Locate the cell with the specified text and output its (x, y) center coordinate. 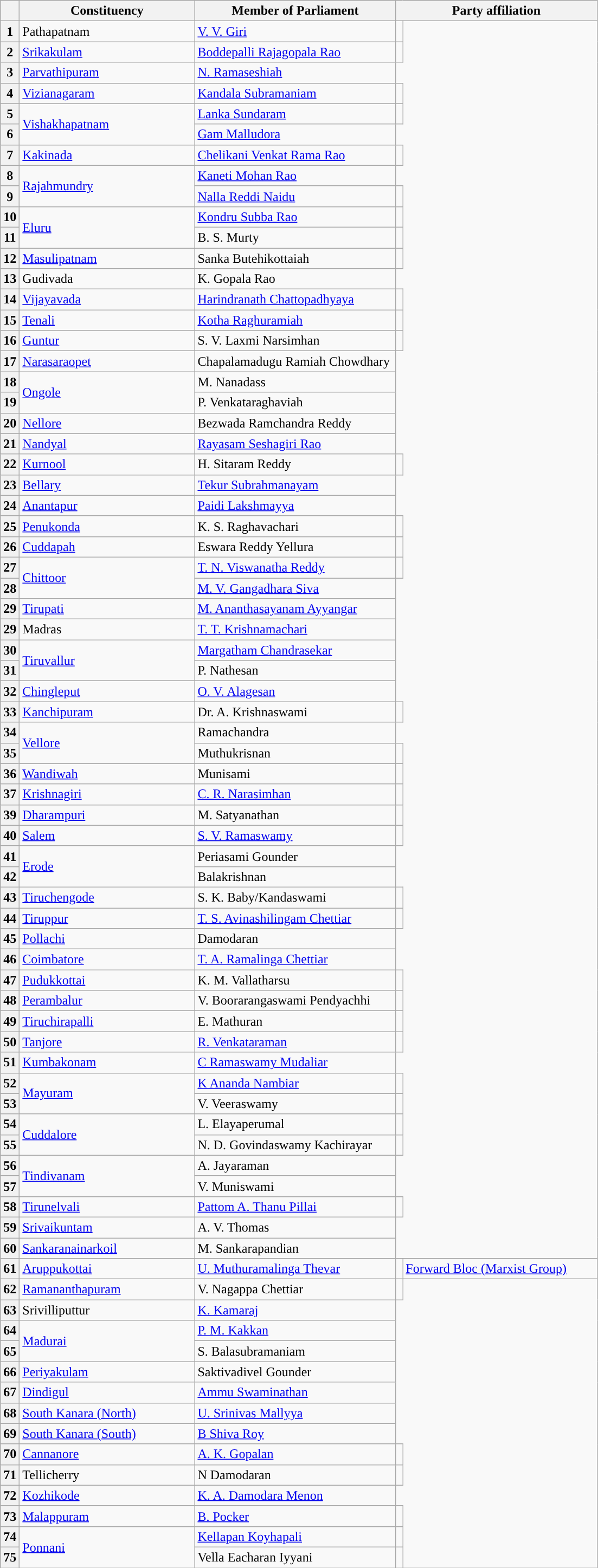
Chingleput (107, 691)
Muthukrisnan (295, 753)
2 (10, 52)
Kandala Subramaniam (295, 93)
V. Muniswami (295, 1186)
Balakrishnan (295, 877)
K. Kamaraj (295, 1310)
56 (10, 1165)
Malappuram (107, 1516)
48 (10, 1001)
Wandiwah (107, 774)
61 (10, 1269)
8 (10, 176)
Tindivanam (107, 1176)
South Kanara (North) (107, 1413)
Boddepalli Rajagopala Rao (295, 52)
P. Nathesan (295, 671)
V. Boorarangaswami Pendyachhi (295, 1001)
M. Ananthasayanam Ayyangar (295, 609)
Ramananthapuram (107, 1290)
S. Balasubramaniam (295, 1351)
C Ramaswamy Mudaliar (295, 1062)
39 (10, 815)
Perambalur (107, 1001)
Pollachi (107, 939)
South Kanara (South) (107, 1434)
15 (10, 320)
Kondru Subba Rao (295, 217)
10 (10, 217)
54 (10, 1124)
Kellapan Koyhapali (295, 1537)
Tekur Subrahmanayam (295, 485)
V. Veeraswamy (295, 1104)
K. S. Raghavachari (295, 526)
Harindranath Chattopadhyaya (295, 300)
M. Nanadass (295, 382)
Pattom A. Thanu Pillai (295, 1207)
K. A. Damodara Menon (295, 1495)
74 (10, 1537)
V. V. Giri (295, 31)
Ammu Swaminathan (295, 1392)
7 (10, 155)
Tellicherry (107, 1475)
N Damodaran (295, 1475)
Constituency (107, 11)
Tiruchirapalli (107, 1021)
Vizianagaram (107, 93)
E. Mathuran (295, 1021)
Salem (107, 835)
55 (10, 1145)
73 (10, 1516)
L. Elayaperumal (295, 1124)
T. T. Krishnamachari (295, 630)
Ramachandra (295, 733)
Forward Bloc (Marxist Group) (500, 1269)
M. Sankarapandian (295, 1248)
Lanka Sundaram (295, 114)
Krishnagiri (107, 794)
Coimbatore (107, 960)
Chelikani Venkat Rama Rao (295, 155)
18 (10, 382)
T. S. Avinashilingam Chettiar (295, 918)
24 (10, 506)
44 (10, 918)
Tiruchengode (107, 897)
Bellary (107, 485)
59 (10, 1227)
Kakinada (107, 155)
34 (10, 733)
4 (10, 93)
Anantapur (107, 506)
Tirupati (107, 609)
64 (10, 1331)
C. R. Narasimhan (295, 794)
Gudivada (107, 279)
20 (10, 423)
Kotha Raghuramiah (295, 320)
P. Venkataraghaviah (295, 403)
17 (10, 361)
Kaneti Mohan Rao (295, 176)
1 (10, 31)
H. Sitaram Reddy (295, 464)
Dr. A. Krishnaswami (295, 712)
69 (10, 1434)
6 (10, 134)
Erode (107, 866)
71 (10, 1475)
21 (10, 444)
9 (10, 196)
57 (10, 1186)
Tirunelvali (107, 1207)
14 (10, 300)
70 (10, 1454)
40 (10, 835)
12 (10, 258)
Pudukkottai (107, 980)
Mayuram (107, 1093)
67 (10, 1392)
35 (10, 753)
Paidi Lakshmayya (295, 506)
N. D. Govindaswamy Kachirayar (295, 1145)
Srikakulam (107, 52)
Eswara Reddy Yellura (295, 547)
Sankaranainarkoil (107, 1248)
Srivilliputtur (107, 1310)
M. V. Gangadhara Siva (295, 588)
36 (10, 774)
45 (10, 939)
Narasaraopet (107, 361)
P. M. Kakkan (295, 1331)
42 (10, 877)
K. Gopala Rao (295, 279)
43 (10, 897)
Kozhikode (107, 1495)
37 (10, 794)
Periyakulam (107, 1372)
19 (10, 403)
58 (10, 1207)
A. K. Gopalan (295, 1454)
Periasami Gounder (295, 856)
Tiruvallur (107, 660)
3 (10, 73)
62 (10, 1290)
Guntur (107, 341)
K Ananda Nambiar (295, 1083)
V. Nagappa Chettiar (295, 1290)
Tiruppur (107, 918)
Tanjore (107, 1042)
N. Ramaseshiah (295, 73)
Vellore (107, 743)
Eluru (107, 227)
Masulipatnam (107, 258)
23 (10, 485)
B Shiva Roy (295, 1434)
32 (10, 691)
60 (10, 1248)
Aruppukottai (107, 1269)
33 (10, 712)
Vijayavada (107, 300)
41 (10, 856)
K. M. Vallatharsu (295, 980)
A. V. Thomas (295, 1227)
52 (10, 1083)
68 (10, 1413)
M. Satyanathan (295, 815)
Rayasam Seshagiri Rao (295, 444)
26 (10, 547)
A. Jayaraman (295, 1165)
11 (10, 237)
Munisami (295, 774)
63 (10, 1310)
Chittoor (107, 578)
53 (10, 1104)
Bezwada Ramchandra Reddy (295, 423)
30 (10, 650)
Nellore (107, 423)
T. N. Viswanatha Reddy (295, 567)
Chapalamadugu Ramiah Chowdhary (295, 361)
Srivaikuntam (107, 1227)
O. V. Alagesan (295, 691)
Rajahmundry (107, 186)
27 (10, 567)
5 (10, 114)
49 (10, 1021)
65 (10, 1351)
Tenali (107, 320)
50 (10, 1042)
72 (10, 1495)
Kurnool (107, 464)
Cuddalore (107, 1135)
Kumbakonam (107, 1062)
Vella Eacharan Iyyani (295, 1557)
47 (10, 980)
Pathapatnam (107, 31)
13 (10, 279)
75 (10, 1557)
Gam Malludora (295, 134)
U. Muthuramalinga Thevar (295, 1269)
B. S. Murty (295, 237)
22 (10, 464)
Damodaran (295, 939)
31 (10, 671)
Dharampuri (107, 815)
Vishakhapatnam (107, 124)
Nandyal (107, 444)
Party affiliation (497, 11)
16 (10, 341)
S. K. Baby/Kandaswami (295, 897)
B. Pocker (295, 1516)
Ponnani (107, 1547)
Member of Parliament (295, 11)
Sanka Butehikottaiah (295, 258)
28 (10, 588)
Madurai (107, 1341)
Cannanore (107, 1454)
R. Venkataraman (295, 1042)
Dindigul (107, 1392)
S. V. Ramaswamy (295, 835)
Penukonda (107, 526)
Madras (107, 630)
Ongole (107, 392)
U. Srinivas Mallyya (295, 1413)
Parvathipuram (107, 73)
S. V. Laxmi Narsimhan (295, 341)
Kanchipuram (107, 712)
66 (10, 1372)
Margatham Chandrasekar (295, 650)
46 (10, 960)
Cuddapah (107, 547)
51 (10, 1062)
Nalla Reddi Naidu (295, 196)
T. A. Ramalinga Chettiar (295, 960)
25 (10, 526)
Saktivadivel Gounder (295, 1372)
